Identify which cell holds the provided text, then report its (x, y) central coordinate. 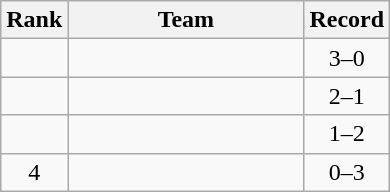
1–2 (347, 134)
Record (347, 20)
4 (34, 172)
3–0 (347, 58)
Team (186, 20)
2–1 (347, 96)
0–3 (347, 172)
Rank (34, 20)
